Find where the given text appears and provide that cell's center as (x, y) coordinate. 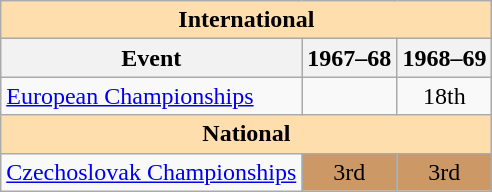
1968–69 (444, 58)
Event (152, 58)
18th (444, 96)
European Championships (152, 96)
Czechoslovak Championships (152, 172)
International (246, 20)
1967–68 (350, 58)
National (246, 134)
